Find where the given text appears and provide that cell's center as [X, Y] coordinate. 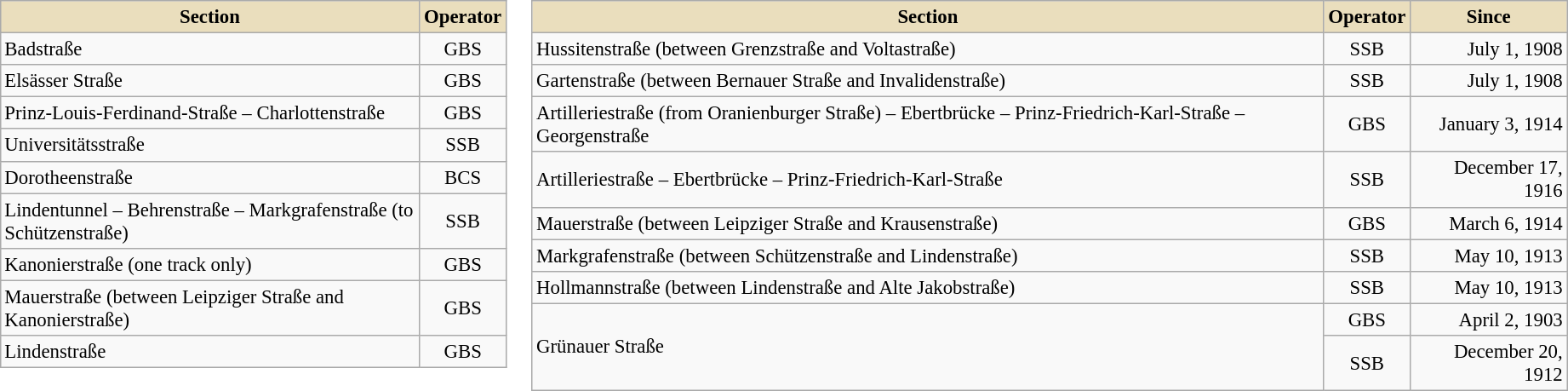
Artilleriestraße – Ebertbrücke – Prinz-Friedrich-Karl-Straße [928, 179]
December 17, 1916 [1489, 179]
January 3, 1914 [1489, 124]
Markgrafenstraße (between Schützenstraße and Lindenstraße) [928, 256]
Kanonierstraße (one track only) [209, 264]
Dorotheenstraße [209, 177]
Universitätsstraße [209, 145]
April 2, 1903 [1489, 319]
Gartenstraße (between Bernauer Straße and Invalidenstraße) [928, 81]
Hollmannstraße (between Lindenstraße and Alte Jakobstraße) [928, 287]
Prinz-Louis-Ferdinand-Straße – Charlottenstraße [209, 113]
Elsässer Straße [209, 81]
BCS [463, 177]
March 6, 1914 [1489, 223]
Since [1489, 17]
Mauerstraße (between Leipziger Straße and Krausenstraße) [928, 223]
Artilleriestraße (from Oranienburger Straße) – Ebertbrücke – Prinz-Friedrich-Karl-Straße – Georgenstraße [928, 124]
December 20, 1912 [1489, 363]
Badstraße [209, 49]
Lindenstraße [209, 351]
Grünauer Straße [928, 347]
Lindentunnel – Behrenstraße – Markgrafenstraße (to Schützenstraße) [209, 221]
Mauerstraße (between Leipziger Straße and Kanonierstraße) [209, 308]
Hussitenstraße (between Grenzstraße and Voltastraße) [928, 49]
